Capture the cell that displays the provided text and extract its (x, y) central coordinate. 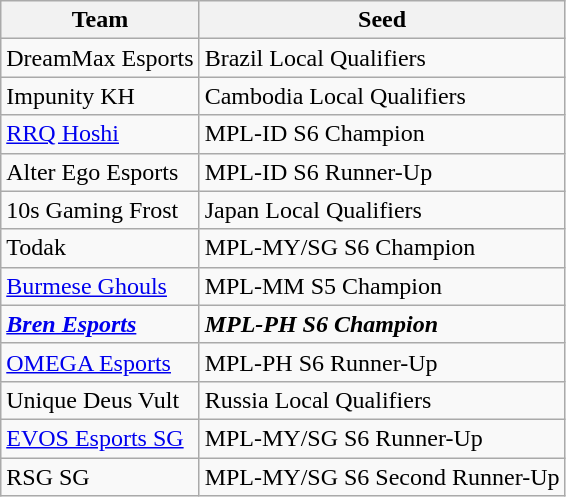
MPL-MY/SG S6 Runner-Up (382, 438)
Impunity KH (100, 96)
EVOS Esports SG (100, 438)
Bren Esports (100, 324)
Seed (382, 20)
10s Gaming Frost (100, 210)
Cambodia Local Qualifiers (382, 96)
DreamMax Esports (100, 58)
MPL-ID S6 Runner-Up (382, 172)
MPL-MY/SG S6 Champion (382, 248)
Alter Ego Esports (100, 172)
Brazil Local Qualifiers (382, 58)
OMEGA Esports (100, 362)
MPL-MM S5 Champion (382, 286)
MPL-MY/SG S6 Second Runner-Up (382, 477)
RSG SG (100, 477)
Burmese Ghouls (100, 286)
MPL-PH S6 Runner-Up (382, 362)
RRQ Hoshi (100, 134)
Unique Deus Vult (100, 400)
Russia Local Qualifiers (382, 400)
Team (100, 20)
MPL-PH S6 Champion (382, 324)
Todak (100, 248)
Japan Local Qualifiers (382, 210)
MPL-ID S6 Champion (382, 134)
